Determine the (x, y) coordinate at the center of the cell enclosing the given text.  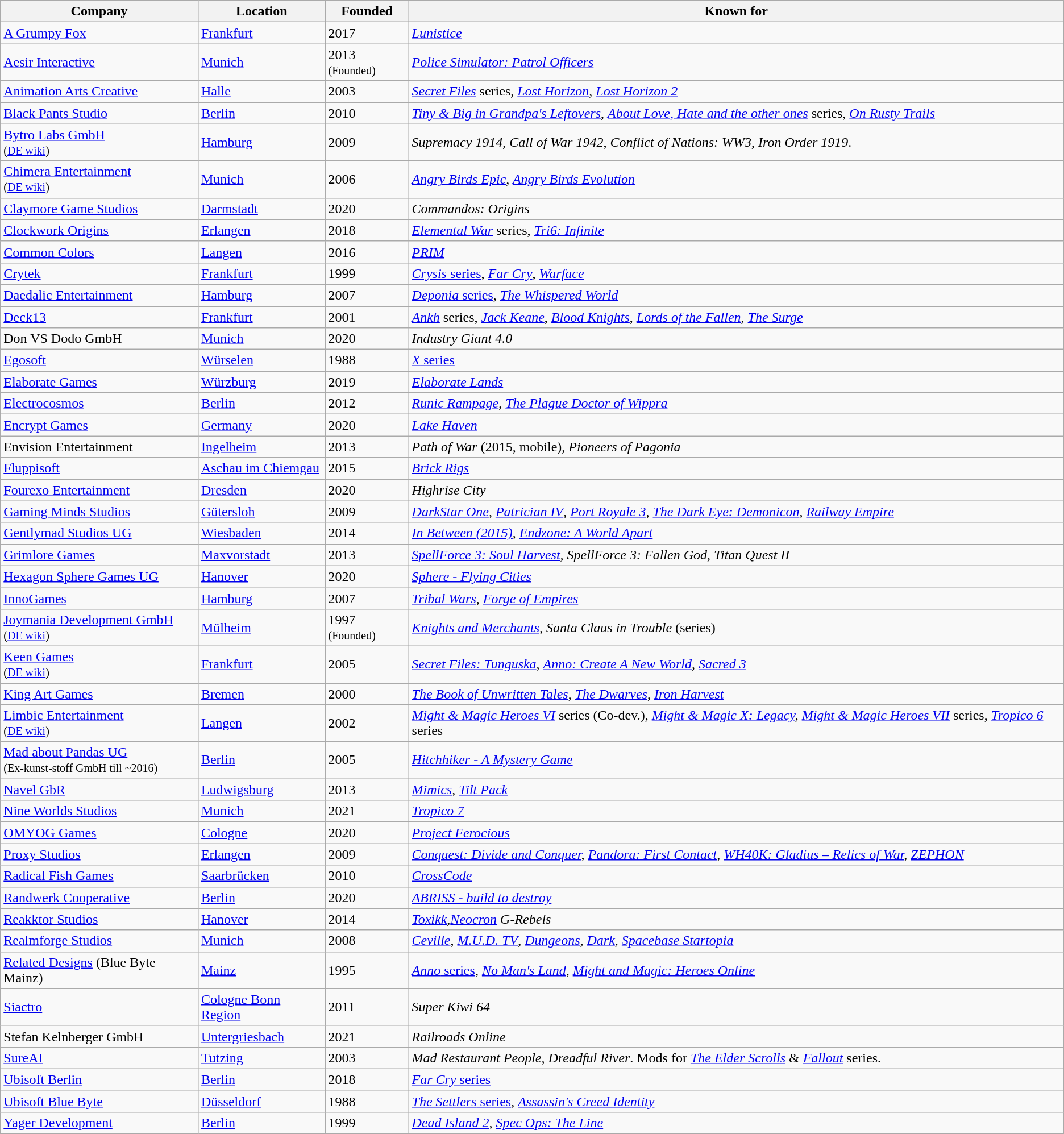
Ingelheim (261, 447)
Gaming Minds Studios (99, 512)
Halle (261, 92)
Angry Birds Epic, Angry Birds Evolution (736, 180)
Ankh series, Jack Keane, Blood Knights, Lords of the Fallen, The Surge (736, 317)
The Settlers series, Assassin's Creed Identity (736, 1101)
Tutzing (261, 1058)
OMYOG Games (99, 833)
X series (736, 360)
Black Pants Studio (99, 113)
PRIM (736, 252)
Police Simulator: Patrol Officers (736, 63)
Grimlore Games (99, 555)
Founded (367, 11)
Industry Giant 4.0 (736, 339)
Railroads Online (736, 1036)
Joymania Development GmbH (DE wiki) (99, 628)
Ludwigsburg (261, 790)
Dead Island 2, Spec Ops: The Line (736, 1123)
Known for (736, 11)
2008 (367, 941)
Project Ferocious (736, 833)
Tribal Wars, Forge of Empires (736, 598)
Hitchhiker - A Mystery Game (736, 761)
2006 (367, 180)
1997 (Founded) (367, 628)
Claymore Game Studios (99, 209)
2016 (367, 252)
Ubisoft Blue Byte (99, 1101)
Ceville, M.U.D. TV, Dungeons, Dark, Spacebase Startopia (736, 941)
Ubisoft Berlin (99, 1079)
2017 (367, 33)
Tropico 7 (736, 811)
1995 (367, 970)
CrossCode (736, 876)
Runic Rampage, The Plague Doctor of Wippra (736, 404)
Siactro (99, 1007)
2000 (367, 694)
Company (99, 11)
Tiny & Big in Grandpa's Leftovers, About Love, Hate and the other ones series, On Rusty Trails (736, 113)
ABRISS - build to destroy (736, 898)
The Book of Unwritten Tales, The Dwarves, Iron Harvest (736, 694)
Secret Files: Tunguska, Anno: Create A New World, Sacred 3 (736, 664)
King Art Games (99, 694)
Don VS Dodo GmbH (99, 339)
Mimics, Tilt Pack (736, 790)
Proxy Studios (99, 854)
Chimera Entertainment(DE wiki) (99, 180)
Realmforge Studios (99, 941)
Electrocosmos (99, 404)
Might & Magic Heroes VI series (Co-dev.), Might & Magic X: Legacy, Might & Magic Heroes VII series, Tropico 6 series (736, 723)
Secret Files series, Lost Horizon, Lost Horizon 2 (736, 92)
Toxikk,Neocron G-Rebels (736, 919)
Aschau im Chiemgau (261, 468)
2001 (367, 317)
Conquest: Divide and Conquer, Pandora: First Contact, WH40K: Gladius – Relics of War, ZEPHON (736, 854)
Yager Development (99, 1123)
DarkStar One, Patrician IV, Port Royale 3, The Dark Eye: Demonicon, Railway Empire (736, 512)
Germany (261, 425)
Elaborate Lands (736, 382)
Location (261, 11)
Brick Rigs (736, 468)
Daedalic Entertainment (99, 295)
Envision Entertainment (99, 447)
2002 (367, 723)
Commandos: Origins (736, 209)
Hexagon Sphere Games UG (99, 576)
Düsseldorf (261, 1101)
Gentlymad Studios UG (99, 533)
InnoGames (99, 598)
Cologne Bonn Region (261, 1007)
Keen Games (DE wiki) (99, 664)
Cologne (261, 833)
Knights and Merchants, Santa Claus in Trouble (series) (736, 628)
Elemental War series, Tri6: Infinite (736, 230)
A Grumpy Fox (99, 33)
Aesir Interactive (99, 63)
In Between (2015), Endzone: A World Apart (736, 533)
Egosoft (99, 360)
Randwerk Cooperative (99, 898)
Bremen (261, 694)
2012 (367, 404)
2013 (Founded) (367, 63)
Gütersloh (261, 512)
Encrypt Games (99, 425)
Deponia series, The Whispered World (736, 295)
Mülheim (261, 628)
SureAI (99, 1058)
Limbic Entertainment(DE wiki) (99, 723)
Maxvorstadt (261, 555)
Nine Worlds Studios (99, 811)
Darmstadt (261, 209)
Wiesbaden (261, 533)
Fluppisoft (99, 468)
Fourexo Entertainment (99, 490)
Far Cry series (736, 1079)
Highrise City (736, 490)
Würselen (261, 360)
Common Colors (99, 252)
Super Kiwi 64 (736, 1007)
Anno series, No Man's Land, Might and Magic: Heroes Online (736, 970)
Animation Arts Creative (99, 92)
2015 (367, 468)
2011 (367, 1007)
SpellForce 3: Soul Harvest, SpellForce 3: Fallen God, Titan Quest II (736, 555)
Crysis series, Far Cry, Warface (736, 273)
Mad about Pandas UG (Ex-kunst-stoff GmbH till ~2016) (99, 761)
Mainz (261, 970)
Radical Fish Games (99, 876)
Würzburg (261, 382)
Bytro Labs GmbH(DE wiki) (99, 142)
Deck13 (99, 317)
Related Designs (Blue Byte Mainz) (99, 970)
Saarbrücken (261, 876)
2019 (367, 382)
Sphere - Flying Cities (736, 576)
Lunistice (736, 33)
Navel GbR (99, 790)
Dresden (261, 490)
Path of War (2015, mobile), Pioneers of Pagonia (736, 447)
Crytek (99, 273)
Stefan Kelnberger GmbH (99, 1036)
Elaborate Games (99, 382)
Reakktor Studios (99, 919)
Clockwork Origins (99, 230)
Mad Restaurant People, Dreadful River. Mods for The Elder Scrolls & Fallout series. (736, 1058)
Lake Haven (736, 425)
Supremacy 1914, Call of War 1942, Conflict of Nations: WW3, Iron Order 1919. (736, 142)
Untergriesbach (261, 1036)
